From the cell containing the given text, extract its center point as (x, y) coordinate. 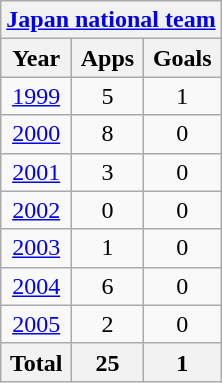
8 (108, 134)
Total (36, 362)
2000 (36, 134)
2005 (36, 324)
Goals (182, 58)
Japan national team (111, 20)
2002 (36, 210)
1999 (36, 96)
Year (36, 58)
3 (108, 172)
5 (108, 96)
2004 (36, 286)
Apps (108, 58)
2 (108, 324)
25 (108, 362)
2003 (36, 248)
6 (108, 286)
2001 (36, 172)
